Return [X, Y] of the center of cell containing provided text 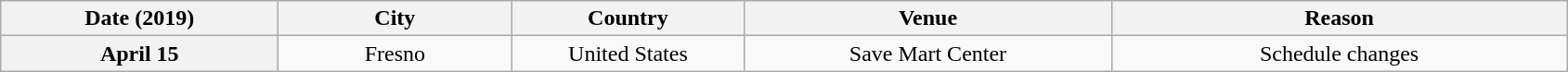
Country [628, 18]
United States [628, 54]
Save Mart Center [928, 54]
Venue [928, 18]
Schedule changes [1339, 54]
Reason [1339, 18]
Date (2019) [139, 18]
April 15 [139, 54]
Fresno [395, 54]
City [395, 18]
